Extract the (x, y) coordinate from the center of the cell holding the provided text.  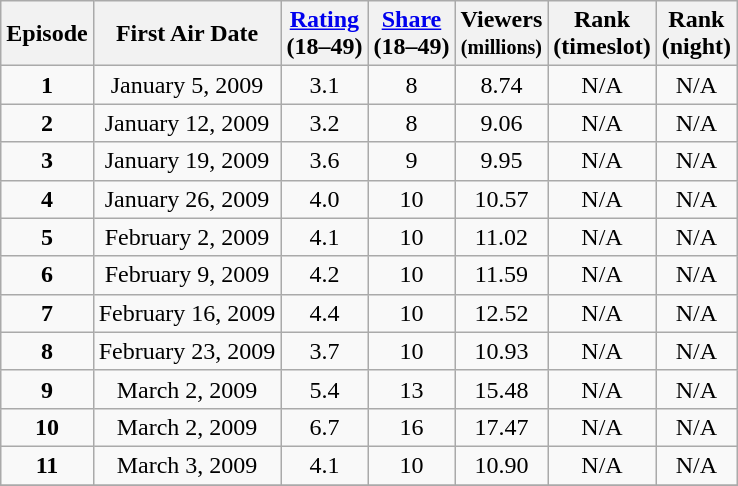
5.4 (324, 389)
Rating(18–49) (324, 34)
First Air Date (187, 34)
15.48 (502, 389)
3.1 (324, 85)
3.2 (324, 123)
January 5, 2009 (187, 85)
10.90 (502, 465)
January 12, 2009 (187, 123)
Viewers(millions) (502, 34)
11.02 (502, 237)
17.47 (502, 427)
9.95 (502, 161)
4 (47, 199)
February 16, 2009 (187, 313)
March 3, 2009 (187, 465)
10.57 (502, 199)
11.59 (502, 275)
1 (47, 85)
February 23, 2009 (187, 351)
6.7 (324, 427)
6 (47, 275)
5 (47, 237)
January 19, 2009 (187, 161)
2 (47, 123)
Rank(timeslot) (602, 34)
10.93 (502, 351)
February 9, 2009 (187, 275)
Rank(night) (696, 34)
4.4 (324, 313)
13 (412, 389)
3 (47, 161)
11 (47, 465)
9.06 (502, 123)
4.0 (324, 199)
Episode (47, 34)
7 (47, 313)
January 26, 2009 (187, 199)
3.7 (324, 351)
12.52 (502, 313)
4.2 (324, 275)
8.74 (502, 85)
February 2, 2009 (187, 237)
16 (412, 427)
Share(18–49) (412, 34)
3.6 (324, 161)
